From the cell containing the given text, extract its center point as (X, Y) coordinate. 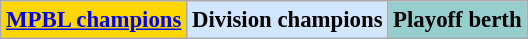
MPBL champions (94, 20)
Playoff berth (458, 20)
Division champions (288, 20)
